Determine the [x, y] coordinate at the center of the cell enclosing the given text.  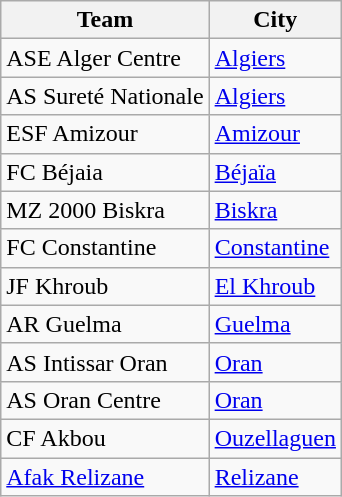
AS Intissar Oran [105, 362]
AR Guelma [105, 324]
Guelma [275, 324]
Amizour [275, 134]
FC Béjaia [105, 172]
El Khroub [275, 286]
Béjaïa [275, 172]
AS Oran Centre [105, 400]
Biskra [275, 210]
Relizane [275, 477]
CF Akbou [105, 438]
AS Sureté Nationale [105, 96]
Ouzellaguen [275, 438]
Afak Relizane [105, 477]
Team [105, 20]
City [275, 20]
ASE Alger Centre [105, 58]
MZ 2000 Biskra [105, 210]
ESF Amizour [105, 134]
FC Constantine [105, 248]
Constantine [275, 248]
JF Khroub [105, 286]
